Scan for the cell matching the given text and deliver its (X, Y) coordinate at center. 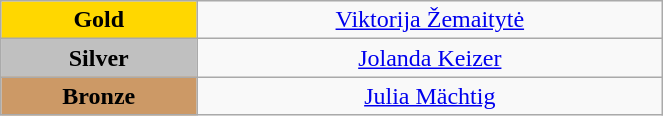
Jolanda Keizer (430, 58)
Julia Mächtig (430, 96)
Gold (99, 20)
Silver (99, 58)
Viktorija Žemaitytė (430, 20)
Bronze (99, 96)
